Output the [X, Y] coordinate of the center of the cell containing the given text.  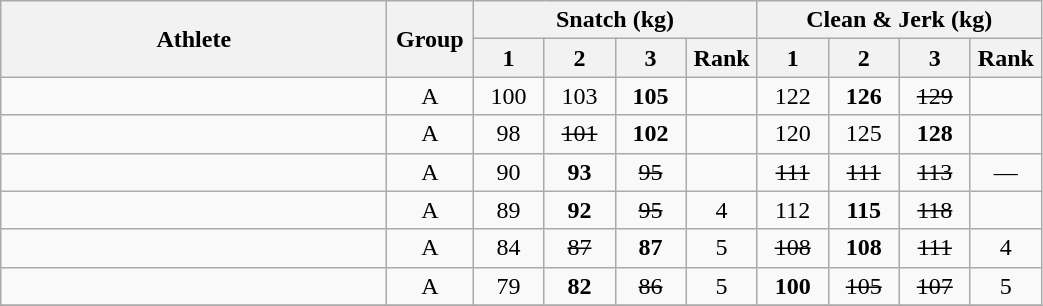
122 [792, 96]
89 [508, 210]
— [1006, 172]
101 [580, 134]
86 [650, 286]
107 [934, 286]
84 [508, 248]
126 [864, 96]
103 [580, 96]
128 [934, 134]
125 [864, 134]
Group [430, 39]
92 [580, 210]
79 [508, 286]
93 [580, 172]
98 [508, 134]
129 [934, 96]
Athlete [194, 39]
Clean & Jerk (kg) [899, 20]
113 [934, 172]
82 [580, 286]
Snatch (kg) [615, 20]
120 [792, 134]
118 [934, 210]
90 [508, 172]
102 [650, 134]
115 [864, 210]
112 [792, 210]
